Extract the (x, y) coordinate from the center of the cell holding the provided text.  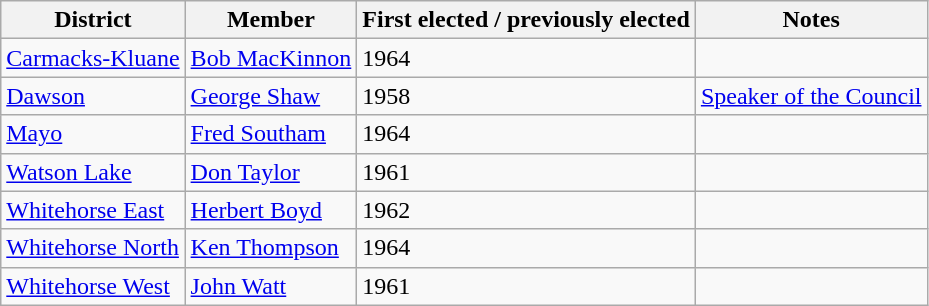
Fred Southam (271, 134)
Don Taylor (271, 172)
1958 (526, 96)
Speaker of the Council (811, 96)
Bob MacKinnon (271, 58)
Watson Lake (93, 172)
Notes (811, 20)
District (93, 20)
Member (271, 20)
Mayo (93, 134)
Whitehorse North (93, 248)
1962 (526, 210)
Carmacks-Kluane (93, 58)
Dawson (93, 96)
Herbert Boyd (271, 210)
George Shaw (271, 96)
First elected / previously elected (526, 20)
Ken Thompson (271, 248)
John Watt (271, 286)
Whitehorse East (93, 210)
Whitehorse West (93, 286)
